Provide the (X, Y) coordinate of the cell's center where the given text is located.  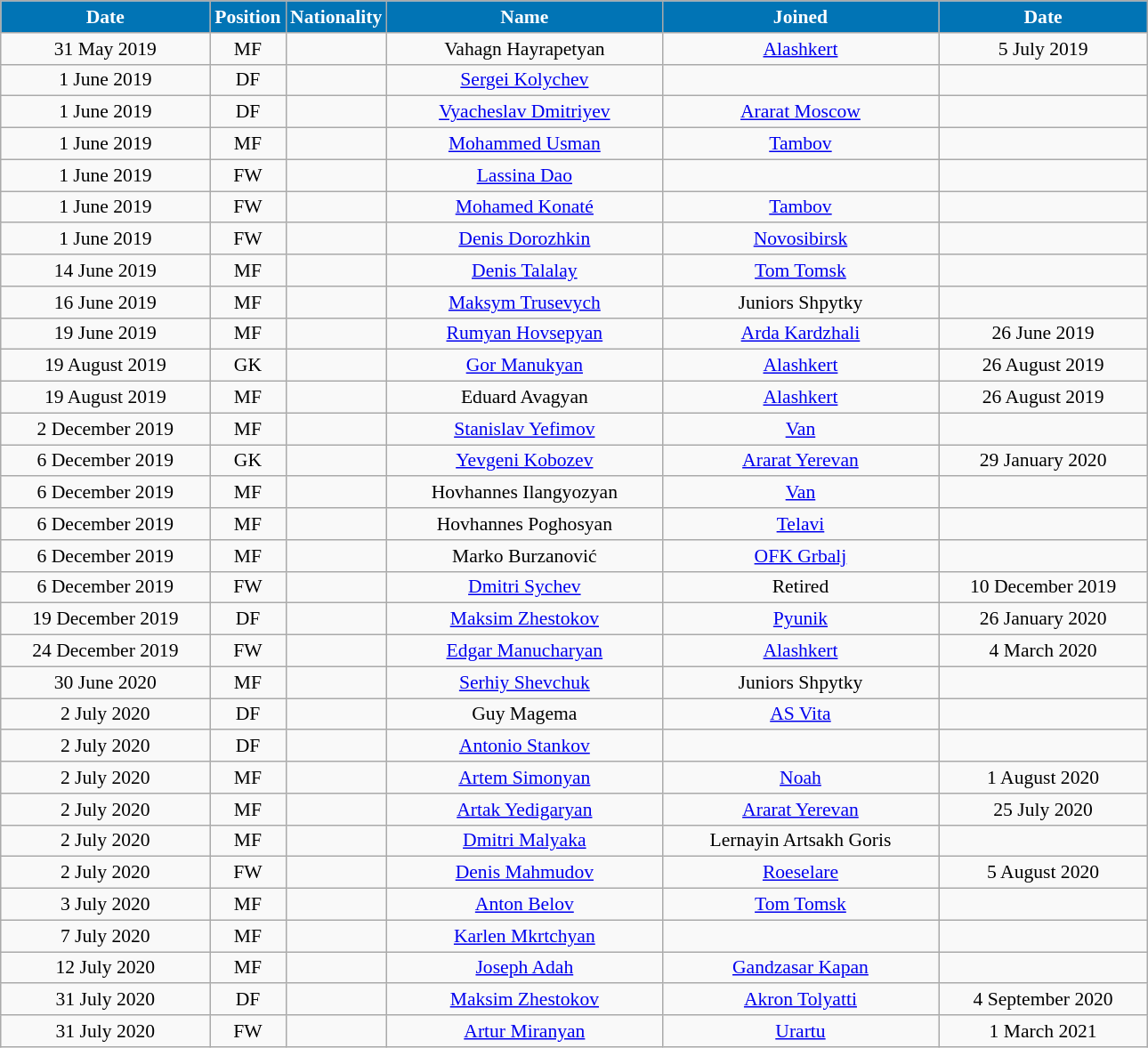
3 July 2020 (105, 905)
29 January 2020 (1043, 461)
Guy Magema (524, 714)
Dmitri Malyaka (524, 841)
5 August 2020 (1043, 873)
Retired (800, 587)
4 March 2020 (1043, 651)
OFK Grbalj (800, 556)
25 July 2020 (1043, 810)
Artak Yedigaryan (524, 810)
19 June 2019 (105, 334)
Vyacheslav Dmitriyev (524, 112)
Lassina Dao (524, 175)
Yevgeni Kobozev (524, 461)
14 June 2019 (105, 270)
1 March 2021 (1043, 1031)
Artur Miranyan (524, 1031)
Mohamed Konaté (524, 207)
Roeselare (800, 873)
Anton Belov (524, 905)
Artem Simonyan (524, 778)
Denis Mahmudov (524, 873)
26 January 2020 (1043, 619)
1 August 2020 (1043, 778)
Mohammed Usman (524, 144)
Hovhannes Poghosyan (524, 524)
10 December 2019 (1043, 587)
12 July 2020 (105, 968)
Joseph Adah (524, 968)
Telavi (800, 524)
Edgar Manucharyan (524, 651)
Eduard Avagyan (524, 398)
Sergei Kolychev (524, 80)
Dmitri Sychev (524, 587)
2 December 2019 (105, 429)
Position (247, 17)
30 June 2020 (105, 682)
Gandzasar Kapan (800, 968)
Denis Dorozhkin (524, 239)
Noah (800, 778)
Ararat Moscow (800, 112)
31 May 2019 (105, 49)
Lernayin Artsakh Goris (800, 841)
Novosibirsk (800, 239)
5 July 2019 (1043, 49)
Stanislav Yefimov (524, 429)
4 September 2020 (1043, 1000)
Vahagn Hayrapetyan (524, 49)
Nationality (336, 17)
Name (524, 17)
Gor Manukyan (524, 366)
Antonio Stankov (524, 746)
Denis Talalay (524, 270)
Pyunik (800, 619)
Hovhannes Ilangyozyan (524, 493)
Joined (800, 17)
Maksym Trusevych (524, 302)
19 December 2019 (105, 619)
Serhiy Shevchuk (524, 682)
Akron Tolyatti (800, 1000)
Marko Burzanović (524, 556)
7 July 2020 (105, 936)
Arda Kardzhali (800, 334)
Karlen Mkrtchyan (524, 936)
Rumyan Hovsepyan (524, 334)
AS Vita (800, 714)
26 June 2019 (1043, 334)
16 June 2019 (105, 302)
Urartu (800, 1031)
24 December 2019 (105, 651)
